Locate the cell with the specified text and output its (x, y) center coordinate. 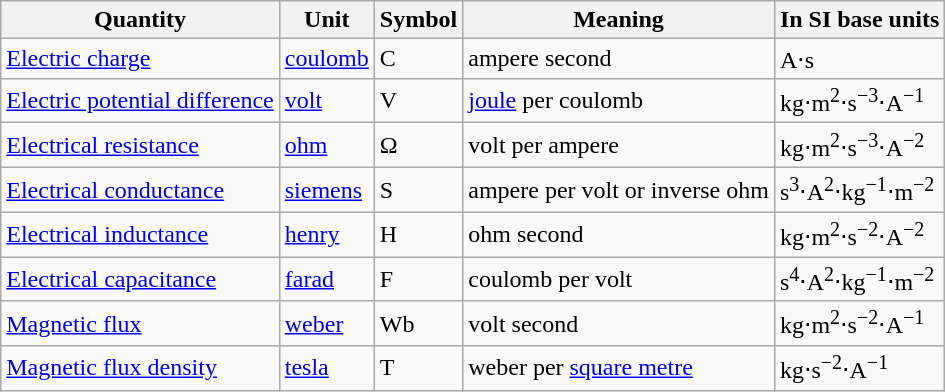
kg⋅s−2⋅A−1 (859, 368)
ampere second (619, 59)
Magnetic flux (140, 324)
S (418, 190)
Electric potential difference (140, 100)
kg⋅m2⋅s−3⋅A−2 (859, 146)
ampere per volt or inverse ohm (619, 190)
kg⋅m2⋅s−3⋅A−1 (859, 100)
Wb (418, 324)
volt second (619, 324)
s4⋅A2⋅kg−1⋅m−2 (859, 280)
Electrical conductance (140, 190)
weber per square metre (619, 368)
Electrical capacitance (140, 280)
joule per coulomb (619, 100)
farad (326, 280)
C (418, 59)
kg⋅m2⋅s−2⋅A−1 (859, 324)
henry (326, 234)
Electrical resistance (140, 146)
Meaning (619, 20)
coulomb per volt (619, 280)
In SI base units (859, 20)
volt per ampere (619, 146)
A⋅s (859, 59)
Symbol (418, 20)
Magnetic flux density (140, 368)
kg⋅m2⋅s−2⋅A−2 (859, 234)
siemens (326, 190)
ohm (326, 146)
F (418, 280)
s3⋅A2⋅kg−1⋅m−2 (859, 190)
T (418, 368)
ohm second (619, 234)
weber (326, 324)
coulomb (326, 59)
Electric charge (140, 59)
H (418, 234)
V (418, 100)
Quantity (140, 20)
volt (326, 100)
Ω (418, 146)
Unit (326, 20)
Electrical inductance (140, 234)
tesla (326, 368)
